Return [X, Y] of the center of cell containing provided text 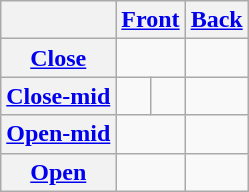
Open [58, 172]
Close [58, 58]
Close-mid [58, 96]
Back [216, 20]
Open-mid [58, 134]
Front [150, 20]
